Identify which cell holds the provided text, then report its (X, Y) central coordinate. 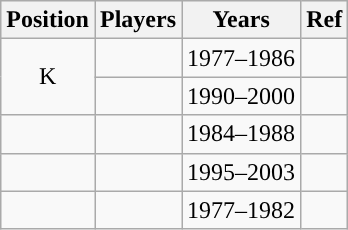
1977–1986 (242, 58)
1995–2003 (242, 172)
Ref (324, 20)
K (48, 77)
1984–1988 (242, 134)
Position (48, 20)
1977–1982 (242, 210)
Years (242, 20)
1990–2000 (242, 96)
Players (138, 20)
